Output the [x, y] coordinate of the center of the cell containing the given text.  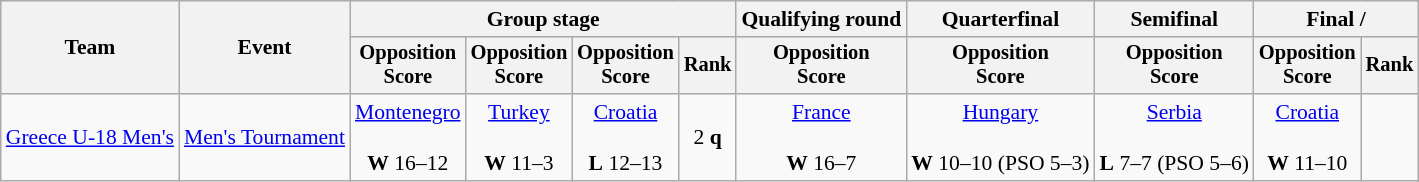
Greece U-18 Men's [90, 138]
2 q [708, 138]
Qualifying round [821, 19]
HungaryW 10–10 (PSO 5–3) [1000, 138]
Group stage [543, 19]
Team [90, 48]
FranceW 16–7 [821, 138]
CroatiaL 12–13 [626, 138]
CroatiaW 11–10 [1308, 138]
Semifinal [1174, 19]
Men's Tournament [264, 138]
Final / [1336, 19]
SerbiaL 7–7 (PSO 5–6) [1174, 138]
MontenegroW 16–12 [408, 138]
TurkeyW 11–3 [520, 138]
Event [264, 48]
Quarterfinal [1000, 19]
